Pinpoint the cell where the given text exists, returning its (x, y) midpoint coordinate. 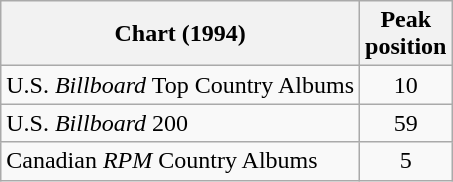
Peakposition (406, 34)
5 (406, 161)
Canadian RPM Country Albums (180, 161)
10 (406, 85)
U.S. Billboard 200 (180, 123)
U.S. Billboard Top Country Albums (180, 85)
59 (406, 123)
Chart (1994) (180, 34)
